Scan for the cell matching the given text and deliver its [x, y] coordinate at center. 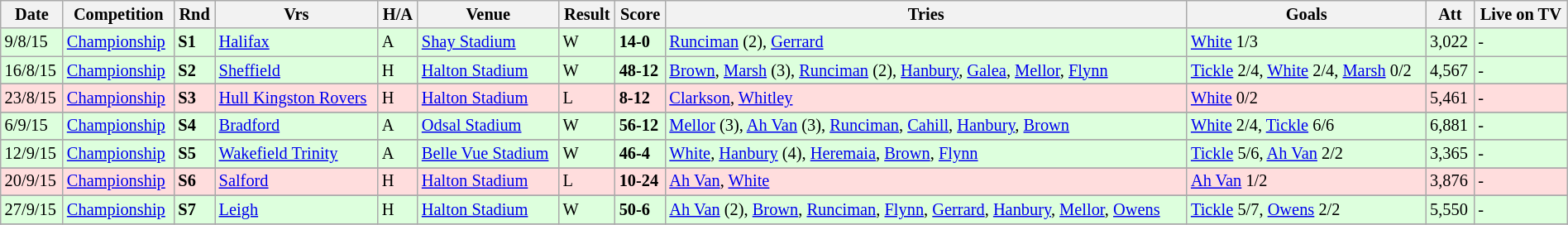
Ah Van 1/2 [1307, 181]
5,461 [1450, 98]
Belle Vue Stadium [488, 154]
Halifax [296, 42]
Runciman (2), Gerrard [926, 42]
Leigh [296, 209]
8-12 [640, 98]
Date [31, 14]
Bradford [296, 126]
S3 [195, 98]
Goals [1307, 14]
Tickle 5/7, Owens 2/2 [1307, 209]
46-4 [640, 154]
9/8/15 [31, 42]
27/9/15 [31, 209]
48-12 [640, 70]
Venue [488, 14]
12/9/15 [31, 154]
Att [1450, 14]
Salford [296, 181]
3,876 [1450, 181]
6,881 [1450, 126]
6/9/15 [31, 126]
Shay Stadium [488, 42]
Rnd [195, 14]
S6 [195, 181]
Vrs [296, 14]
S4 [195, 126]
Brown, Marsh (3), Runciman (2), Hanbury, Galea, Mellor, Flynn [926, 70]
16/8/15 [31, 70]
Sheffield [296, 70]
S2 [195, 70]
Score [640, 14]
Odsal Stadium [488, 126]
S7 [195, 209]
Ah Van (2), Brown, Runciman, Flynn, Gerrard, Hanbury, Mellor, Owens [926, 209]
4,567 [1450, 70]
Hull Kingston Rovers [296, 98]
23/8/15 [31, 98]
S1 [195, 42]
50-6 [640, 209]
Competition [119, 14]
Tickle 5/6, Ah Van 2/2 [1307, 154]
Tries [926, 14]
Ah Van, White [926, 181]
White, Hanbury (4), Heremaia, Brown, Flynn [926, 154]
5,550 [1450, 209]
Live on TV [1520, 14]
Result [587, 14]
H/A [398, 14]
Wakefield Trinity [296, 154]
White 0/2 [1307, 98]
Tickle 2/4, White 2/4, Marsh 0/2 [1307, 70]
20/9/15 [31, 181]
3,022 [1450, 42]
Clarkson, Whitley [926, 98]
S5 [195, 154]
White 2/4, Tickle 6/6 [1307, 126]
White 1/3 [1307, 42]
56-12 [640, 126]
14-0 [640, 42]
10-24 [640, 181]
Mellor (3), Ah Van (3), Runciman, Cahill, Hanbury, Brown [926, 126]
3,365 [1450, 154]
